Scan for the cell matching the given text and deliver its [x, y] coordinate at center. 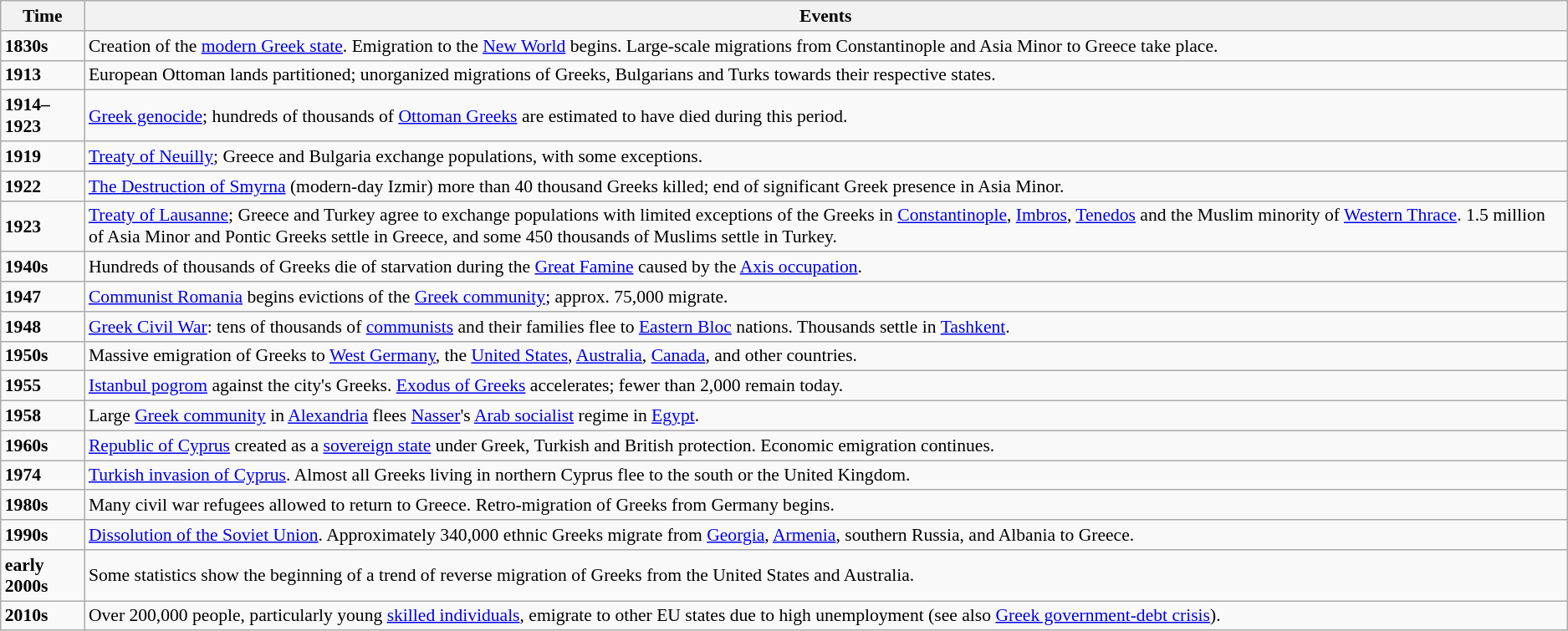
1923 [43, 226]
1922 [43, 186]
Turkish invasion of Cyprus. Almost all Greeks living in northern Cyprus flee to the south or the United Kingdom. [826, 476]
The Destruction of Smyrna (modern-day Izmir) more than 40 thousand Greeks killed; end of significant Greek presence in Asia Minor. [826, 186]
Some statistics show the beginning of a trend of reverse migration of Greeks from the United States and Australia. [826, 575]
1948 [43, 327]
Dissolution of the Soviet Union. Approximately 340,000 ethnic Greeks migrate from Georgia, Armenia, southern Russia, and Albania to Greece. [826, 535]
Time [43, 16]
European Ottoman lands partitioned; unorganized migrations of Greeks, Bulgarians and Turks towards their respective states. [826, 75]
Communist Romania begins evictions of the Greek community; approx. 75,000 migrate. [826, 297]
1980s [43, 506]
Large Greek community in Alexandria flees Nasser's Arab socialist regime in Egypt. [826, 416]
1958 [43, 416]
1974 [43, 476]
1830s [43, 46]
1914–1923 [43, 115]
Treaty of Neuilly; Greece and Bulgaria exchange populations, with some exceptions. [826, 156]
Republic of Cyprus created as a sovereign state under Greek, Turkish and British protection. Economic emigration continues. [826, 445]
1960s [43, 445]
Greek Civil War: tens of thousands of communists and their families flee to Eastern Bloc nations. Thousands settle in Tashkent. [826, 327]
Massive emigration of Greeks to West Germany, the United States, Australia, Canada, and other countries. [826, 356]
Greek genocide; hundreds of thousands of Ottoman Greeks are estimated to have died during this period. [826, 115]
1950s [43, 356]
2010s [43, 616]
Istanbul pogrom against the city's Greeks. Exodus of Greeks accelerates; fewer than 2,000 remain today. [826, 386]
Many civil war refugees allowed to return to Greece. Retro-migration of Greeks from Germany begins. [826, 506]
early 2000s [43, 575]
1947 [43, 297]
Events [826, 16]
1940s [43, 267]
Hundreds of thousands of Greeks die of starvation during the Great Famine caused by the Axis occupation. [826, 267]
1990s [43, 535]
1919 [43, 156]
1955 [43, 386]
1913 [43, 75]
